From the cell containing the given text, extract its center point as [x, y] coordinate. 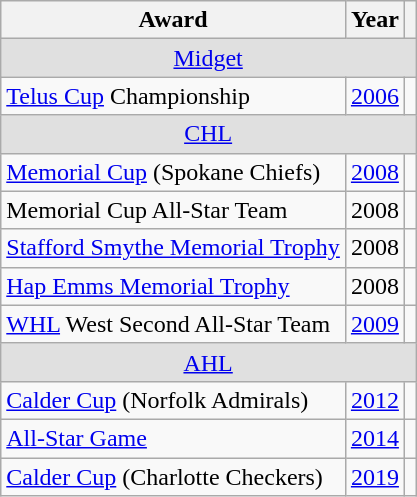
Calder Cup (Charlotte Checkers) [174, 477]
Memorial Cup (Spokane Chiefs) [174, 172]
Stafford Smythe Memorial Trophy [174, 248]
All-Star Game [174, 438]
2014 [374, 438]
Telus Cup Championship [174, 96]
Memorial Cup All-Star Team [174, 210]
Midget [208, 58]
Award [174, 20]
2012 [374, 400]
Year [374, 20]
AHL [208, 362]
CHL [208, 134]
2019 [374, 477]
2006 [374, 96]
2009 [374, 324]
Hap Emms Memorial Trophy [174, 286]
Calder Cup (Norfolk Admirals) [174, 400]
WHL West Second All-Star Team [174, 324]
